Search for the cell housing the specified text and yield its [X, Y] center coordinate. 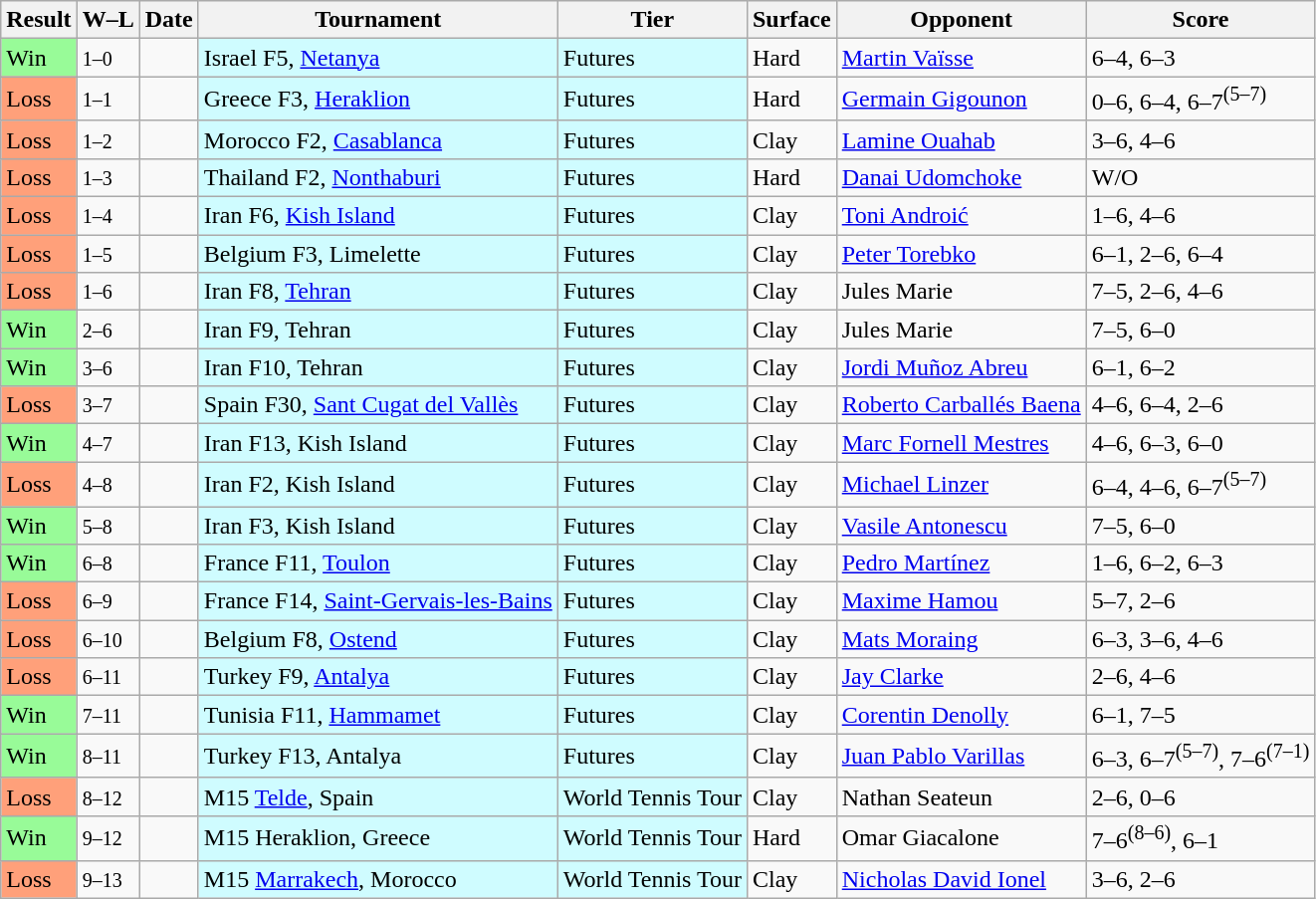
Michael Linzer [962, 484]
7–11 [108, 715]
7–6(8–6), 6–1 [1201, 838]
1–4 [108, 216]
Jordi Muñoz Abreu [962, 367]
6–9 [108, 601]
Tunisia F11, Hammamet [378, 715]
6–1, 6–2 [1201, 367]
2–6 [108, 330]
6–1, 2–6, 6–4 [1201, 254]
1–5 [108, 254]
4–7 [108, 443]
6–3, 3–6, 4–6 [1201, 639]
France F14, Saint-Gervais-les-Bains [378, 601]
Morocco F2, Casablanca [378, 139]
Turkey F9, Antalya [378, 677]
1–0 [108, 58]
1–6, 4–6 [1201, 216]
Iran F13, Kish Island [378, 443]
Iran F6, Kish Island [378, 216]
Iran F8, Tehran [378, 292]
Germain Gigounon [962, 100]
Peter Torebko [962, 254]
Result [39, 20]
8–12 [108, 796]
Israel F5, Netanya [378, 58]
Belgium F3, Limelette [378, 254]
5–7, 2–6 [1201, 601]
M15 Heraklion, Greece [378, 838]
Lamine Ouahab [962, 139]
Belgium F8, Ostend [378, 639]
3–7 [108, 405]
Maxime Hamou [962, 601]
2–6, 0–6 [1201, 796]
4–6, 6–4, 2–6 [1201, 405]
3–6 [108, 367]
1–2 [108, 139]
W–L [108, 20]
3–6, 4–6 [1201, 139]
5–8 [108, 526]
Score [1201, 20]
6–4, 4–6, 6–7(5–7) [1201, 484]
6–8 [108, 563]
Jay Clarke [962, 677]
Mats Moraing [962, 639]
Tier [652, 20]
Danai Udomchoke [962, 177]
Date [169, 20]
W/O [1201, 177]
7–5, 2–6, 4–6 [1201, 292]
9–12 [108, 838]
Juan Pablo Varillas [962, 757]
Surface [791, 20]
Pedro Martínez [962, 563]
8–11 [108, 757]
3–6, 2–6 [1201, 879]
Nathan Seateun [962, 796]
Roberto Carballés Baena [962, 405]
Iran F2, Kish Island [378, 484]
1–1 [108, 100]
6–3, 6–7(5–7), 7–6(7–1) [1201, 757]
Iran F9, Tehran [378, 330]
Thailand F2, Nonthaburi [378, 177]
9–13 [108, 879]
Marc Fornell Mestres [962, 443]
1–3 [108, 177]
Opponent [962, 20]
Martin Vaïsse [962, 58]
M15 Telde, Spain [378, 796]
2–6, 4–6 [1201, 677]
1–6, 6–2, 6–3 [1201, 563]
Vasile Antonescu [962, 526]
4–8 [108, 484]
Iran F3, Kish Island [378, 526]
Omar Giacalone [962, 838]
Spain F30, Sant Cugat del Vallès [378, 405]
Nicholas David Ionel [962, 879]
1–6 [108, 292]
Toni Androić [962, 216]
Greece F3, Heraklion [378, 100]
Corentin Denolly [962, 715]
M15 Marrakech, Morocco [378, 879]
6–11 [108, 677]
6–4, 6–3 [1201, 58]
6–10 [108, 639]
Turkey F13, Antalya [378, 757]
Iran F10, Tehran [378, 367]
France F11, Toulon [378, 563]
6–1, 7–5 [1201, 715]
Tournament [378, 20]
0–6, 6–4, 6–7(5–7) [1201, 100]
4–6, 6–3, 6–0 [1201, 443]
